Return (x, y) of the center of cell containing provided text 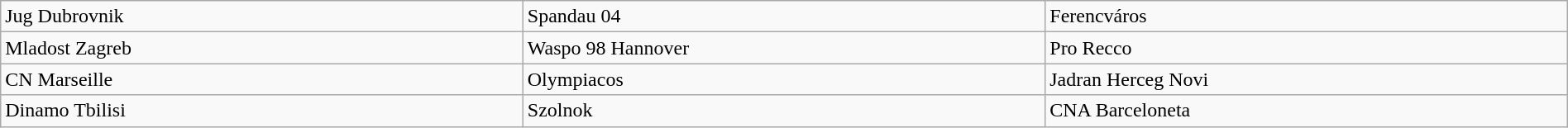
Mladost Zagreb (262, 48)
Jug Dubrovnik (262, 17)
Waspo 98 Hannover (784, 48)
Spandau 04 (784, 17)
CNA Barceloneta (1307, 111)
CN Marseille (262, 79)
Szolnok (784, 111)
Olympiacos (784, 79)
Ferencváros (1307, 17)
Dinamo Tbilisi (262, 111)
Pro Recco (1307, 48)
Jadran Herceg Novi (1307, 79)
